Determine the [X, Y] coordinate at the center of the cell enclosing the given text.  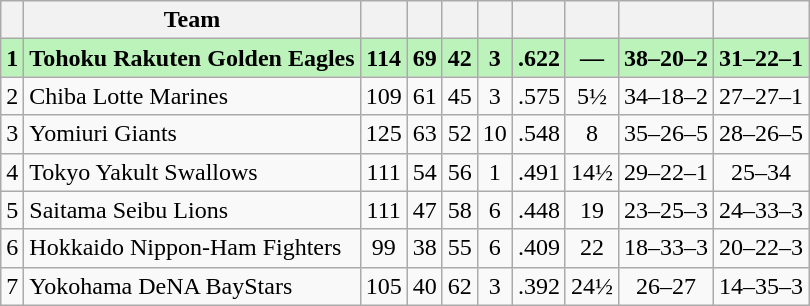
8 [592, 134]
7 [12, 286]
14–35–3 [762, 286]
114 [384, 58]
62 [460, 286]
Hokkaido Nippon-Ham Fighters [192, 248]
Saitama Seibu Lions [192, 210]
14½ [592, 172]
Team [192, 20]
Yokohama DeNA BayStars [192, 286]
22 [592, 248]
Yomiuri Giants [192, 134]
38–20–2 [666, 58]
— [592, 58]
105 [384, 286]
69 [424, 58]
58 [460, 210]
24–33–3 [762, 210]
27–27–1 [762, 96]
.409 [538, 248]
54 [424, 172]
Tokyo Yakult Swallows [192, 172]
99 [384, 248]
125 [384, 134]
20–22–3 [762, 248]
18–33–3 [666, 248]
24½ [592, 286]
25–34 [762, 172]
40 [424, 286]
19 [592, 210]
10 [494, 134]
2 [12, 96]
4 [12, 172]
42 [460, 58]
.491 [538, 172]
52 [460, 134]
5 [12, 210]
55 [460, 248]
Tohoku Rakuten Golden Eagles [192, 58]
38 [424, 248]
61 [424, 96]
35–26–5 [666, 134]
5½ [592, 96]
Chiba Lotte Marines [192, 96]
26–27 [666, 286]
29–22–1 [666, 172]
56 [460, 172]
.448 [538, 210]
34–18–2 [666, 96]
47 [424, 210]
.392 [538, 286]
23–25–3 [666, 210]
.575 [538, 96]
109 [384, 96]
28–26–5 [762, 134]
45 [460, 96]
.622 [538, 58]
.548 [538, 134]
31–22–1 [762, 58]
63 [424, 134]
